Pinpoint the cell where the given text exists, returning its (X, Y) midpoint coordinate. 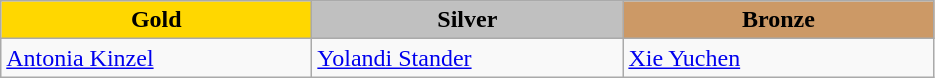
Antonia Kinzel (156, 58)
Silver (468, 20)
Xie Yuchen (778, 58)
Gold (156, 20)
Bronze (778, 20)
Yolandi Stander (468, 58)
